Return (X, Y) of the center of cell containing provided text 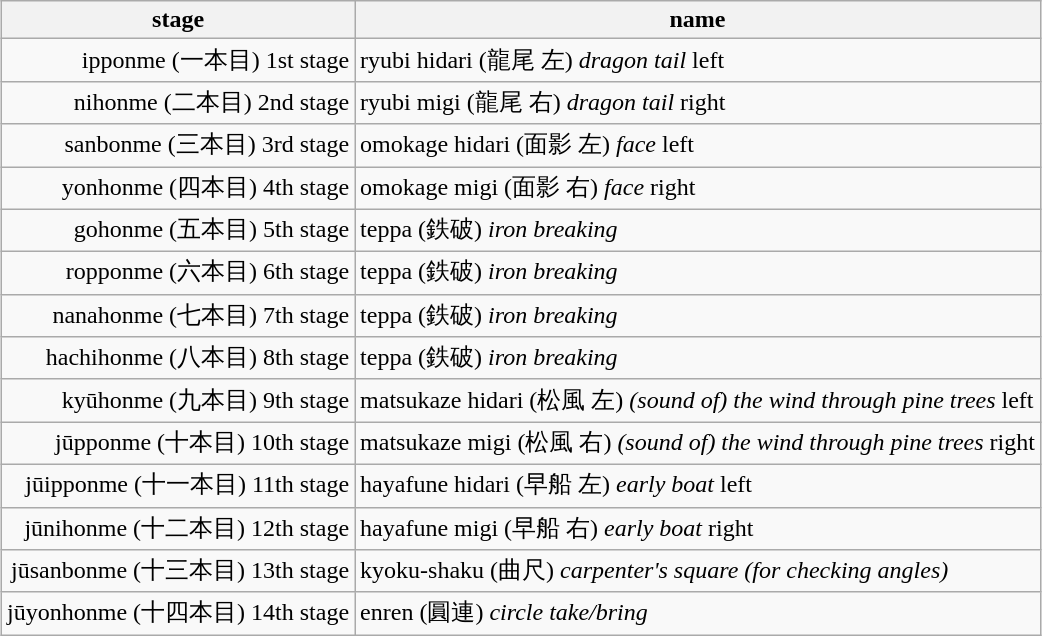
gohonme (五本目) 5th stage (178, 230)
stage (178, 20)
hachihonme (八本目) 8th stage (178, 358)
nanahonme (七本目) 7th stage (178, 316)
matsukaze hidari (松風 左) (sound of) the wind through pine trees left (698, 400)
omokage hidari (面影 左) face left (698, 146)
jūipponme (十一本目) 11th stage (178, 486)
kyūhonme (九本目) 9th stage (178, 400)
hayafune hidari (早船 左) early boat left (698, 486)
jūnihonme (十二本目) 12th stage (178, 528)
matsukaze migi (松風 右) (sound of) the wind through pine trees right (698, 444)
enren (圓連) circle take/bring (698, 614)
ropponme (六本目) 6th stage (178, 274)
omokage migi (面影 右) face right (698, 188)
yonhonme (四本目) 4th stage (178, 188)
jūyonhonme (十四本目) 14th stage (178, 614)
ryubi migi (龍尾 右) dragon tail right (698, 102)
jūpponme (十本目) 10th stage (178, 444)
ryubi hidari (龍尾 左) dragon tail left (698, 60)
kyoku-shaku (曲尺) carpenter's square (for checking angles) (698, 572)
name (698, 20)
ipponme (一本目) 1st stage (178, 60)
jūsanbonme (十三本目) 13th stage (178, 572)
sanbonme (三本目) 3rd stage (178, 146)
nihonme (二本目) 2nd stage (178, 102)
hayafune migi (早船 右) early boat right (698, 528)
